For the text-containing cell, return its midpoint in (X, Y) coordinate format. 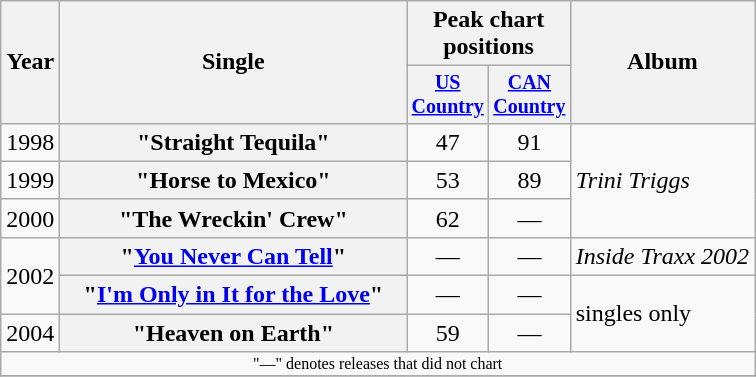
Album (662, 62)
89 (530, 180)
"The Wreckin' Crew" (234, 218)
53 (448, 180)
"Heaven on Earth" (234, 333)
2002 (30, 275)
91 (530, 142)
Trini Triggs (662, 180)
62 (448, 218)
Peak chartpositions (488, 34)
47 (448, 142)
Year (30, 62)
"Horse to Mexico" (234, 180)
Inside Traxx 2002 (662, 256)
"—" denotes releases that did not chart (378, 364)
"You Never Can Tell" (234, 256)
CAN Country (530, 94)
Single (234, 62)
2000 (30, 218)
"I'm Only in It for the Love" (234, 295)
1998 (30, 142)
2004 (30, 333)
59 (448, 333)
US Country (448, 94)
singles only (662, 314)
1999 (30, 180)
"Straight Tequila" (234, 142)
